Scan for the cell matching the given text and deliver its (X, Y) coordinate at center. 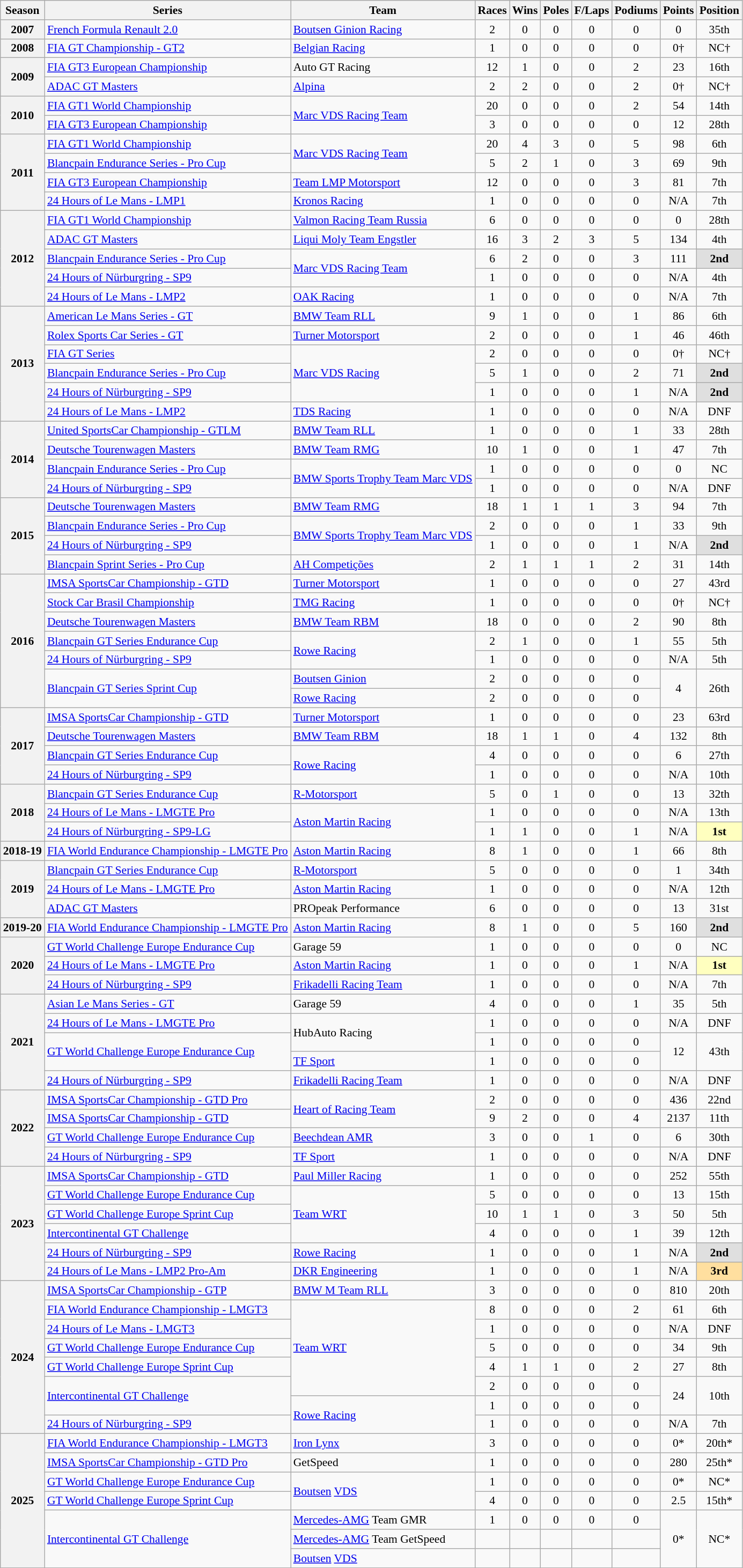
Paul Miller Racing (383, 1176)
98 (679, 144)
Rolex Sports Car Series - GT (167, 335)
55th (719, 1176)
Podiums (636, 10)
2021 (23, 1042)
13th (719, 813)
Belgian Racing (383, 48)
French Formula Renault 2.0 (167, 30)
Asian Le Mans Series - GT (167, 1004)
2011 (23, 173)
Wins (525, 10)
Marc VDS Racing (383, 373)
2019-20 (23, 927)
25th* (719, 1463)
Mercedes-AMG Team GMR (383, 1520)
Beechdean AMR (383, 1138)
24 Hours of Nürburgring - SP9-LG (167, 832)
2016 (23, 641)
15th (719, 1195)
2015 (23, 535)
22nd (719, 1100)
11th (719, 1118)
Kronos Racing (383, 201)
94 (679, 507)
436 (679, 1100)
Boutsen Ginion Racing (383, 30)
24 Hours of Le Mans - LMP2 Pro-Am (167, 1271)
Points (679, 10)
32th (719, 794)
111 (679, 259)
TDS Racing (383, 411)
Poles (556, 10)
46 (679, 335)
50 (679, 1214)
2137 (679, 1118)
20th (719, 1291)
Liqui Moly Team Engstler (383, 240)
30th (719, 1138)
16th (719, 68)
31st (719, 909)
16 (492, 240)
69 (679, 163)
43rd (719, 584)
Races (492, 10)
26th (719, 689)
2017 (23, 746)
2007 (23, 30)
810 (679, 1291)
31 (679, 564)
2.5 (679, 1501)
2020 (23, 966)
81 (679, 182)
FIA GT Championship - GT2 (167, 48)
Mercedes-AMG Team GetSpeed (383, 1539)
IMSA SportsCar Championship - GTP (167, 1291)
54 (679, 106)
PROpeak Performance (383, 909)
71 (679, 373)
2014 (23, 459)
Iron Lynx (383, 1444)
160 (679, 927)
Blancpain GT Series Sprint Cup (167, 689)
61 (679, 1310)
2019 (23, 889)
24 (679, 1396)
Heart of Racing Team (383, 1109)
24 Hours of Le Mans - LMP1 (167, 201)
15th* (719, 1501)
63rd (719, 717)
27th (719, 756)
35 (679, 1004)
DKR Engineering (383, 1271)
Series (167, 10)
2023 (23, 1224)
34 (679, 1348)
Team LMP Motorsport (383, 182)
Alpina (383, 87)
66 (679, 851)
2024 (23, 1357)
132 (679, 737)
TMG Racing (383, 603)
Blancpain Sprint Series - Pro Cup (167, 564)
OAK Racing (383, 297)
FIA GT Series (167, 354)
2025 (23, 1501)
2012 (23, 259)
Season (23, 10)
3rd (719, 1271)
Valmon Racing Team Russia (383, 220)
2010 (23, 115)
F/Laps (591, 10)
American Le Mans Series - GT (167, 316)
2009 (23, 77)
134 (679, 240)
2018 (23, 813)
HubAuto Racing (383, 1032)
34th (719, 870)
90 (679, 622)
46th (719, 335)
24 Hours of Le Mans - LMGT3 (167, 1329)
Auto GT Racing (383, 68)
86 (679, 316)
47 (679, 450)
280 (679, 1463)
Stock Car Brasil Championship (167, 603)
Position (719, 10)
43th (719, 1051)
2018-19 (23, 851)
39 (679, 1233)
35th (719, 30)
BMW M Team RLL (383, 1291)
Boutsen Ginion (383, 679)
GetSpeed (383, 1463)
55 (679, 641)
2008 (23, 48)
Team (383, 10)
252 (679, 1176)
2013 (23, 364)
AH Competições (383, 564)
United SportsCar Championship - GTLM (167, 431)
20th* (719, 1444)
2022 (23, 1128)
